Identify which cell holds the provided text, then report its (x, y) central coordinate. 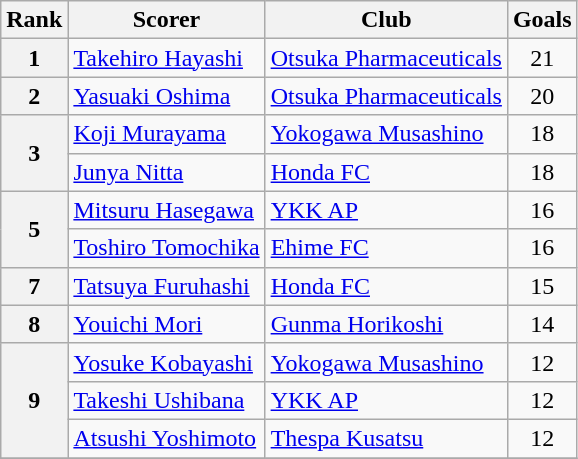
3 (34, 153)
Thespa Kusatsu (386, 438)
Mitsuru Hasegawa (166, 210)
2 (34, 96)
Gunma Horikoshi (386, 324)
8 (34, 324)
20 (542, 96)
Junya Nitta (166, 172)
Club (386, 20)
Tatsuya Furuhashi (166, 286)
Rank (34, 20)
Yasuaki Oshima (166, 96)
Atsushi Yoshimoto (166, 438)
Youichi Mori (166, 324)
5 (34, 229)
1 (34, 58)
Takeshi Ushibana (166, 400)
7 (34, 286)
Toshiro Tomochika (166, 248)
15 (542, 286)
Takehiro Hayashi (166, 58)
Yosuke Kobayashi (166, 362)
Koji Murayama (166, 134)
14 (542, 324)
Scorer (166, 20)
21 (542, 58)
Ehime FC (386, 248)
9 (34, 400)
Goals (542, 20)
